Detect which cell encompasses the target text, then output its [x, y] center coordinate. 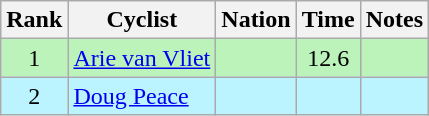
2 [34, 96]
Arie van Vliet [142, 58]
Doug Peace [142, 96]
1 [34, 58]
Time [328, 20]
Nation [256, 20]
Rank [34, 20]
Cyclist [142, 20]
Notes [394, 20]
12.6 [328, 58]
